For the text-containing cell, return its midpoint in [x, y] coordinate format. 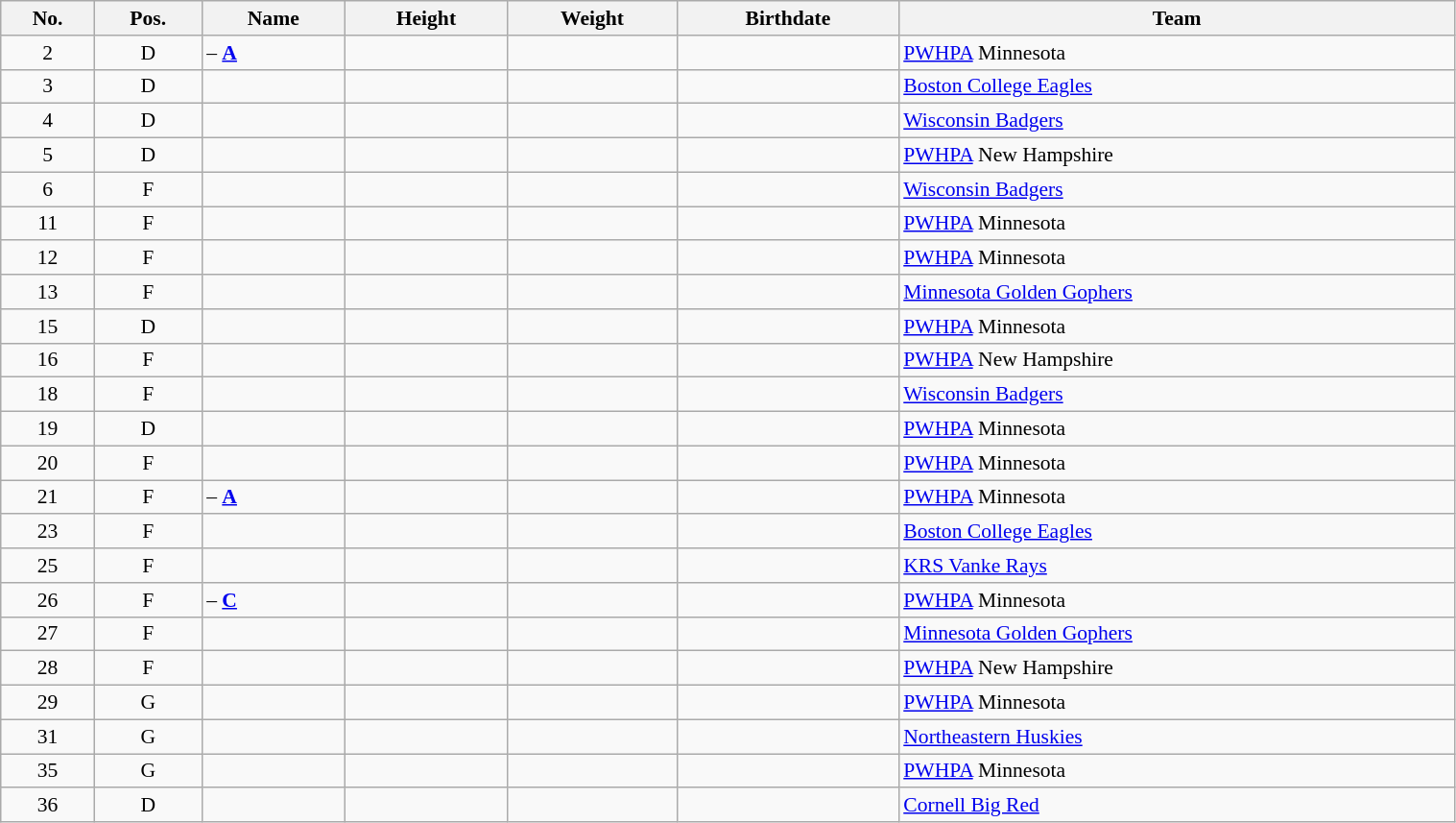
3 [48, 86]
2 [48, 53]
– C [273, 600]
Northeastern Huskies [1177, 737]
23 [48, 532]
26 [48, 600]
11 [48, 224]
5 [48, 156]
25 [48, 566]
Weight [591, 18]
Birthdate [788, 18]
16 [48, 360]
15 [48, 327]
29 [48, 703]
20 [48, 463]
21 [48, 497]
31 [48, 737]
Cornell Big Red [1177, 806]
19 [48, 429]
36 [48, 806]
28 [48, 668]
Height [426, 18]
35 [48, 771]
12 [48, 258]
Team [1177, 18]
Name [273, 18]
18 [48, 395]
27 [48, 634]
KRS Vanke Rays [1177, 566]
No. [48, 18]
4 [48, 121]
13 [48, 292]
Pos. [148, 18]
6 [48, 189]
